Extract the (x, y) coordinate from the center of the cell holding the provided text.  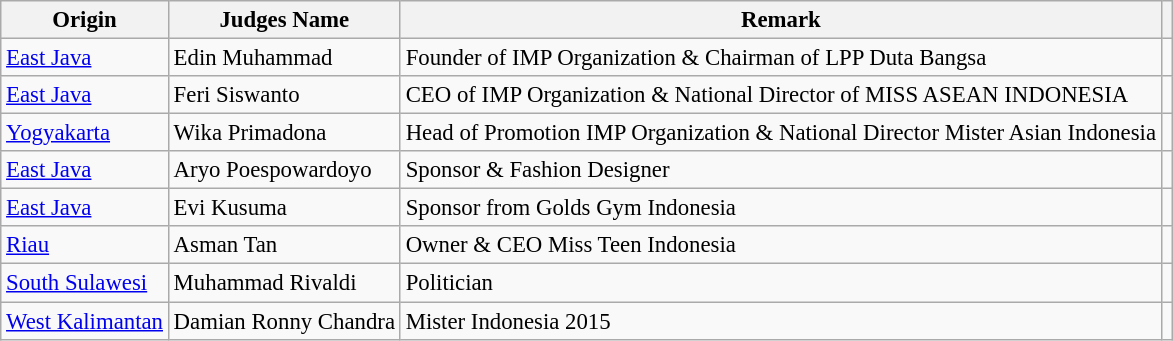
Head of Promotion IMP Organization & National Director Mister Asian Indonesia (780, 133)
Feri Siswanto (284, 95)
Muhammad Rivaldi (284, 283)
Evi Kusuma (284, 208)
Damian Ronny Chandra (284, 321)
Politician (780, 283)
CEO of IMP Organization & National Director of MISS ASEAN INDONESIA (780, 95)
Edin Muhammad (284, 58)
Aryo Poespowardoyo (284, 170)
Riau (85, 245)
Sponsor & Fashion Designer (780, 170)
Sponsor from Golds Gym Indonesia (780, 208)
Origin (85, 20)
Mister Indonesia 2015 (780, 321)
Founder of IMP Organization & Chairman of LPP Duta Bangsa (780, 58)
West Kalimantan (85, 321)
Asman Tan (284, 245)
Owner & CEO Miss Teen Indonesia (780, 245)
South Sulawesi (85, 283)
Remark (780, 20)
Judges Name (284, 20)
Yogyakarta (85, 133)
Wika Primadona (284, 133)
